For the text-containing cell, return its midpoint in (x, y) coordinate format. 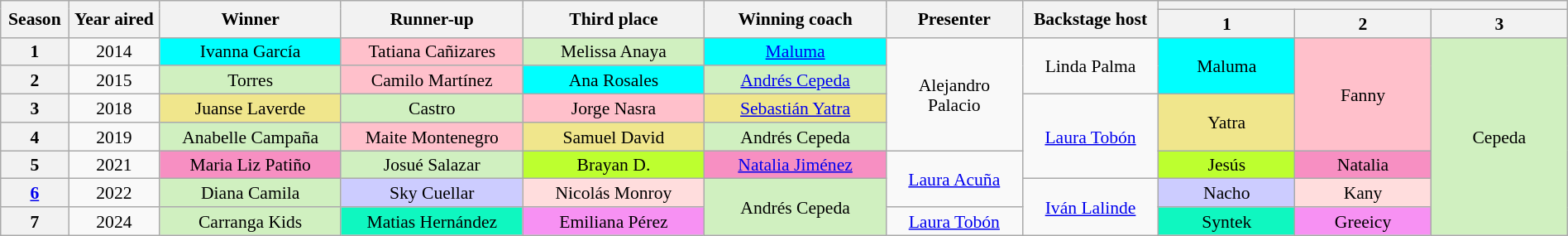
2022 (114, 193)
Diana Camila (251, 193)
6 (35, 193)
Ana Rosales (614, 80)
Nacho (1227, 193)
Backstage host (1090, 19)
Winner (251, 19)
Tatiana Cañizares (432, 51)
Alejandro Palacio (954, 94)
Third place (614, 19)
2019 (114, 137)
Runner-up (432, 19)
Jorge Nasra (614, 108)
Natalia (1363, 165)
Melissa Anaya (614, 51)
Sky Cuellar (432, 193)
Jesús (1227, 165)
Nicolás Monroy (614, 193)
2021 (114, 165)
2015 (114, 80)
Ivanna García (251, 51)
Maria Liz Patiño (251, 165)
Carranga Kids (251, 221)
Juanse Laverde (251, 108)
Brayan D. (614, 165)
Emiliana Pérez (614, 221)
4 (35, 137)
Laura Acuña (954, 179)
2018 (114, 108)
Sebastián Yatra (796, 108)
Maite Montenegro (432, 137)
Samuel David (614, 137)
Kany (1363, 193)
2024 (114, 221)
Syntek (1227, 221)
5 (35, 165)
Fanny (1363, 94)
Season (35, 19)
Josué Salazar (432, 165)
Anabelle Campaña (251, 137)
2014 (114, 51)
Winning coach (796, 19)
Yatra (1227, 123)
Linda Palma (1090, 65)
Greeicy (1363, 221)
Cepeda (1499, 136)
Matias Hernández (432, 221)
Castro (432, 108)
7 (35, 221)
Iván Lalinde (1090, 207)
Torres (251, 80)
Camilo Martínez (432, 80)
Year aired (114, 19)
Natalia Jiménez (796, 165)
Presenter (954, 19)
